Pinpoint the cell where the given text exists, returning its (x, y) midpoint coordinate. 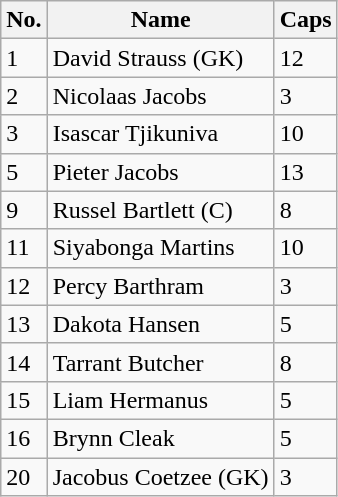
1 (24, 58)
Caps (306, 20)
No. (24, 20)
Liam Hermanus (160, 400)
15 (24, 400)
Nicolaas Jacobs (160, 96)
16 (24, 438)
2 (24, 96)
Name (160, 20)
Dakota Hansen (160, 324)
11 (24, 248)
9 (24, 210)
Russel Bartlett (C) (160, 210)
Jacobus Coetzee (GK) (160, 477)
Tarrant Butcher (160, 362)
Percy Barthram (160, 286)
Brynn Cleak (160, 438)
Siyabonga Martins (160, 248)
David Strauss (GK) (160, 58)
Pieter Jacobs (160, 172)
14 (24, 362)
Isascar Tjikuniva (160, 134)
20 (24, 477)
